Find where the given text appears and provide that cell's center as (x, y) coordinate. 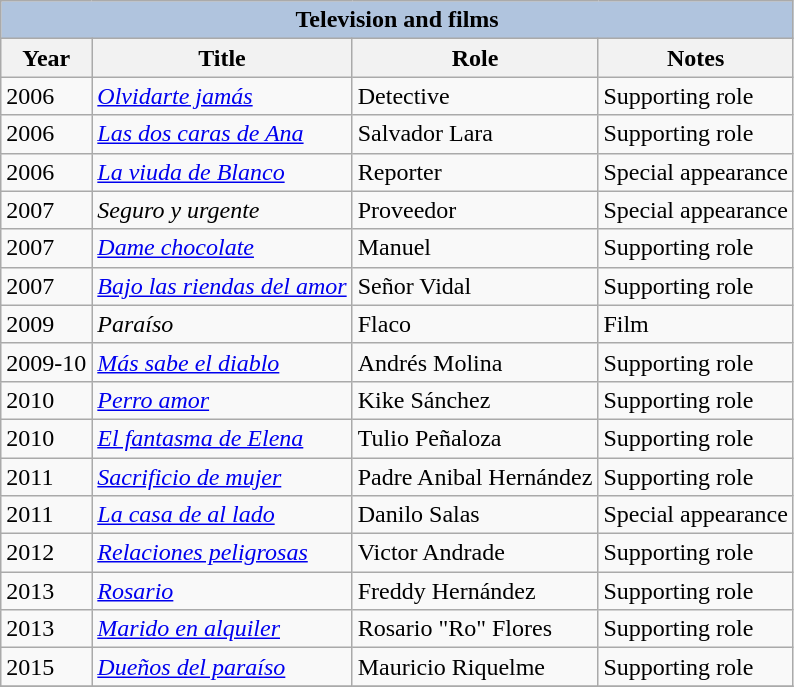
Bajo las riendas del amor (222, 286)
Television and films (398, 20)
Flaco (475, 324)
Title (222, 58)
Marido en alquiler (222, 629)
Más sabe el diablo (222, 362)
Seguro y urgente (222, 210)
Danilo Salas (475, 515)
Victor Andrade (475, 553)
Freddy Hernández (475, 591)
Las dos caras de Ana (222, 134)
Kike Sánchez (475, 400)
Olvidarte jamás (222, 96)
Role (475, 58)
Rosario "Ro" Flores (475, 629)
Sacrificio de mujer (222, 477)
Padre Anibal Hernández (475, 477)
2009-10 (46, 362)
Dueños del paraíso (222, 667)
Manuel (475, 248)
Paraíso (222, 324)
Andrés Molina (475, 362)
Relaciones peligrosas (222, 553)
Film (696, 324)
Señor Vidal (475, 286)
Reporter (475, 172)
Dame chocolate (222, 248)
Notes (696, 58)
Rosario (222, 591)
La viuda de Blanco (222, 172)
Mauricio Riquelme (475, 667)
La casa de al lado (222, 515)
Salvador Lara (475, 134)
Year (46, 58)
2015 (46, 667)
Perro amor (222, 400)
Tulio Peñaloza (475, 438)
Detective (475, 96)
2012 (46, 553)
2009 (46, 324)
El fantasma de Elena (222, 438)
Proveedor (475, 210)
